Return [x, y] of the center of cell containing provided text 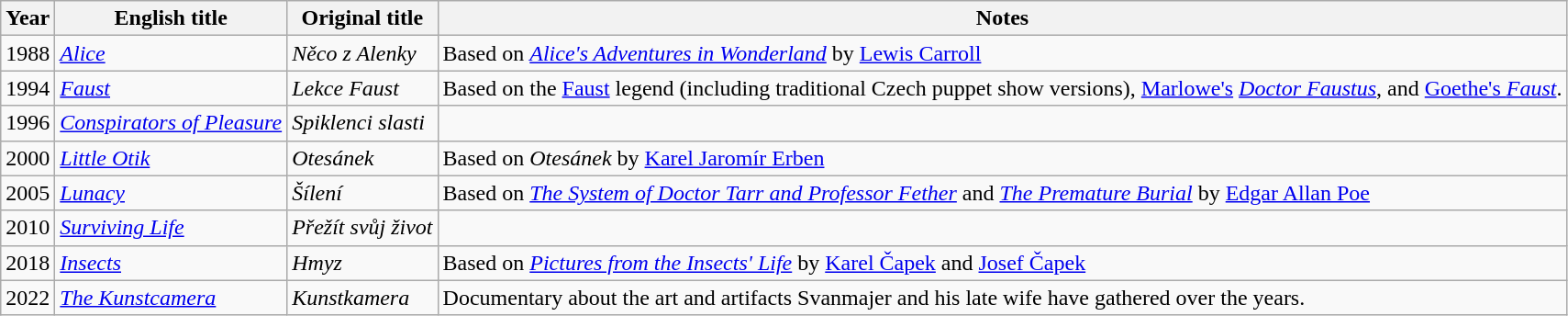
Otesánek [362, 158]
Based on Otesánek by Karel Jaromír Erben [1002, 158]
2010 [28, 228]
Documentary about the art and artifacts Svanmajer and his late wife have gathered over the years. [1002, 298]
Based on Pictures from the Insects' Life by Karel Čapek and Josef Čapek [1002, 263]
1996 [28, 123]
Surviving Life [171, 228]
Šílení [362, 193]
The Kunstcamera [171, 298]
Něco z Alenky [362, 53]
Hmyz [362, 263]
1988 [28, 53]
Based on the Faust legend (including traditional Czech puppet show versions), Marlowe's Doctor Faustus, and Goethe's Faust. [1002, 88]
Spiklenci slasti [362, 123]
Kunstkamera [362, 298]
Faust [171, 88]
2000 [28, 158]
2018 [28, 263]
Insects [171, 263]
Based on The System of Doctor Tarr and Professor Fether and The Premature Burial by Edgar Allan Poe [1002, 193]
Original title [362, 18]
Little Otik [171, 158]
Notes [1002, 18]
Lekce Faust [362, 88]
2005 [28, 193]
English title [171, 18]
Year [28, 18]
Based on Alice's Adventures in Wonderland by Lewis Carroll [1002, 53]
Přežít svůj život [362, 228]
2022 [28, 298]
Lunacy [171, 193]
Alice [171, 53]
1994 [28, 88]
Conspirators of Pleasure [171, 123]
